Detect which cell encompasses the target text, then output its [x, y] center coordinate. 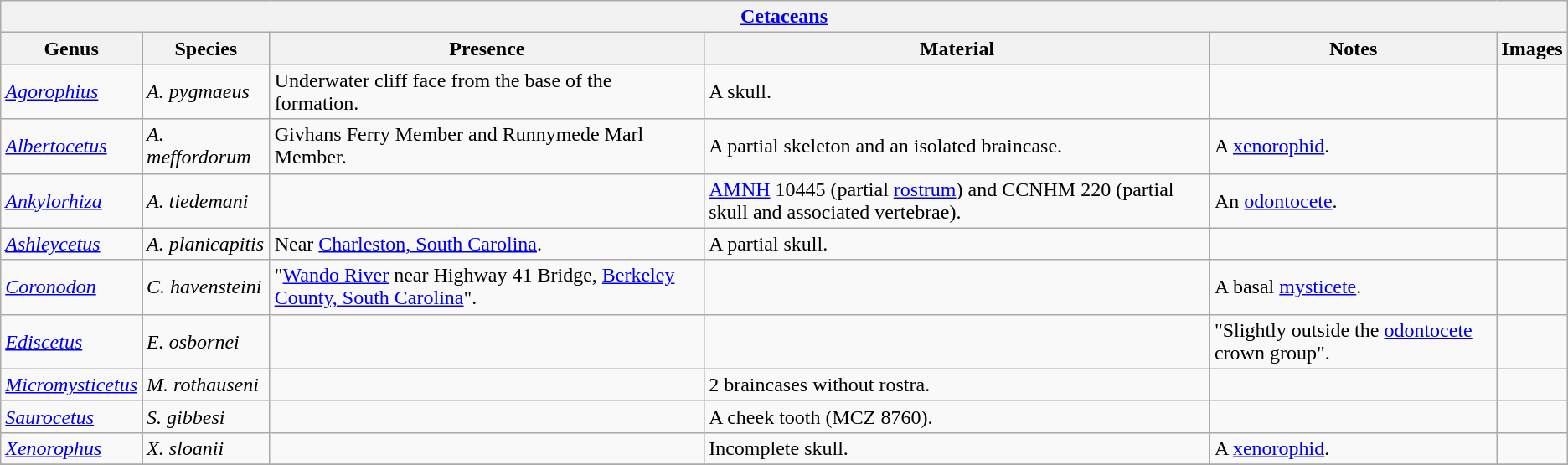
Cetaceans [784, 17]
Agorophius [72, 92]
Underwater cliff face from the base of the formation. [487, 92]
Incomplete skull. [957, 448]
C. havensteini [206, 287]
E. osbornei [206, 342]
"Slightly outside the odontocete crown group". [1353, 342]
Saurocetus [72, 416]
Ashleycetus [72, 244]
Ediscetus [72, 342]
"Wando River near Highway 41 Bridge, Berkeley County, South Carolina". [487, 287]
Genus [72, 49]
Images [1532, 49]
Albertocetus [72, 146]
A. meffordorum [206, 146]
A. tiedemani [206, 201]
Presence [487, 49]
Ankylorhiza [72, 201]
A. pygmaeus [206, 92]
An odontocete. [1353, 201]
X. sloanii [206, 448]
A. planicapitis [206, 244]
Coronodon [72, 287]
A skull. [957, 92]
A partial skull. [957, 244]
M. rothauseni [206, 385]
Species [206, 49]
S. gibbesi [206, 416]
A partial skeleton and an isolated braincase. [957, 146]
Near Charleston, South Carolina. [487, 244]
2 braincases without rostra. [957, 385]
Material [957, 49]
A basal mysticete. [1353, 287]
Notes [1353, 49]
Xenorophus [72, 448]
Micromysticetus [72, 385]
Givhans Ferry Member and Runnymede Marl Member. [487, 146]
AMNH 10445 (partial rostrum) and CCNHM 220 (partial skull and associated vertebrae). [957, 201]
A cheek tooth (MCZ 8760). [957, 416]
